Scan for the cell matching the given text and deliver its (x, y) coordinate at center. 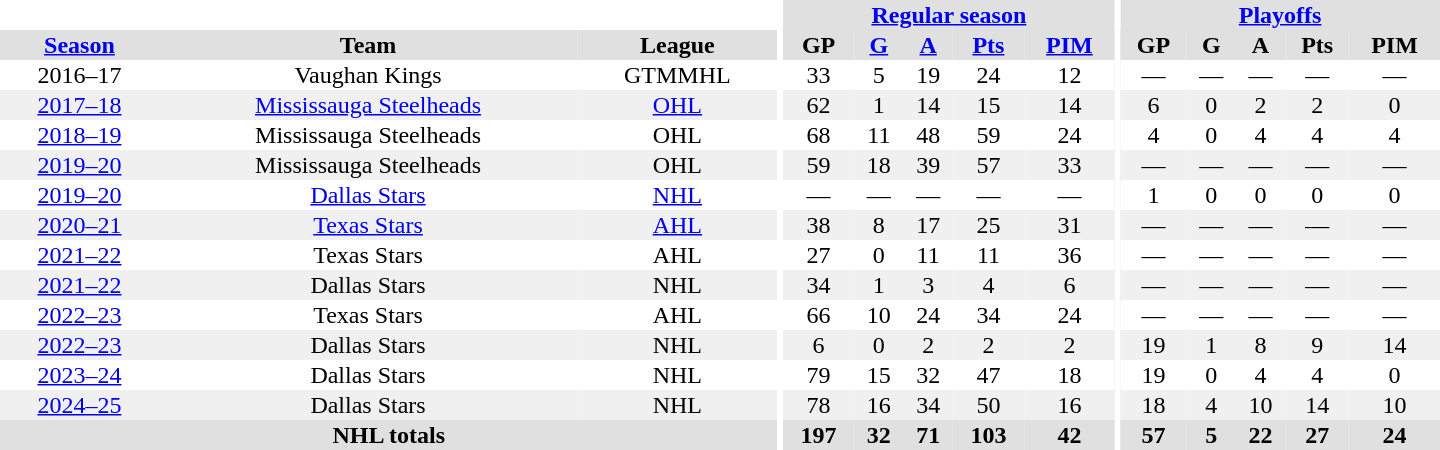
42 (1070, 435)
103 (988, 435)
Playoffs (1280, 15)
9 (1317, 345)
2016–17 (80, 75)
2024–25 (80, 405)
3 (928, 285)
78 (818, 405)
2017–18 (80, 105)
197 (818, 435)
38 (818, 225)
71 (928, 435)
Season (80, 45)
League (677, 45)
17 (928, 225)
79 (818, 375)
68 (818, 135)
66 (818, 315)
Regular season (949, 15)
31 (1070, 225)
62 (818, 105)
47 (988, 375)
GTMMHL (677, 75)
50 (988, 405)
36 (1070, 255)
12 (1070, 75)
Team (368, 45)
39 (928, 165)
2020–21 (80, 225)
25 (988, 225)
22 (1260, 435)
Vaughan Kings (368, 75)
48 (928, 135)
2018–19 (80, 135)
2023–24 (80, 375)
NHL totals (389, 435)
